Provide the (x, y) coordinate of the cell's center where the given text is located.  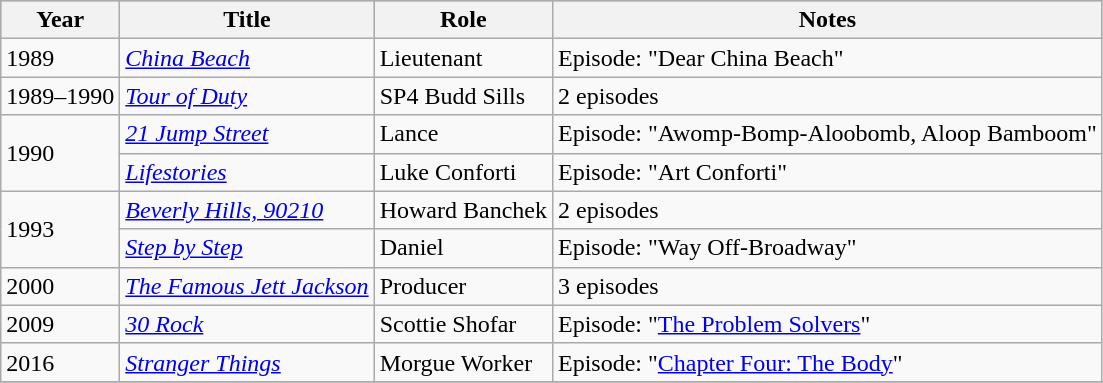
Daniel (463, 248)
1990 (60, 153)
Notes (827, 20)
21 Jump Street (247, 134)
Tour of Duty (247, 96)
Morgue Worker (463, 362)
Howard Banchek (463, 210)
3 episodes (827, 286)
1993 (60, 229)
2000 (60, 286)
Episode: "Art Conforti" (827, 172)
Lieutenant (463, 58)
2009 (60, 324)
1989–1990 (60, 96)
Role (463, 20)
Episode: "Awomp-Bomp-Aloobomb, Aloop Bamboom" (827, 134)
Episode: "Way Off-Broadway" (827, 248)
China Beach (247, 58)
2016 (60, 362)
Episode: "Chapter Four: The Body" (827, 362)
Producer (463, 286)
1989 (60, 58)
Stranger Things (247, 362)
Beverly Hills, 90210 (247, 210)
SP4 Budd Sills (463, 96)
Episode: "Dear China Beach" (827, 58)
Scottie Shofar (463, 324)
30 Rock (247, 324)
Title (247, 20)
Episode: "The Problem Solvers" (827, 324)
Lance (463, 134)
Lifestories (247, 172)
Luke Conforti (463, 172)
The Famous Jett Jackson (247, 286)
Year (60, 20)
Step by Step (247, 248)
